Search for the cell housing the specified text and yield its [x, y] center coordinate. 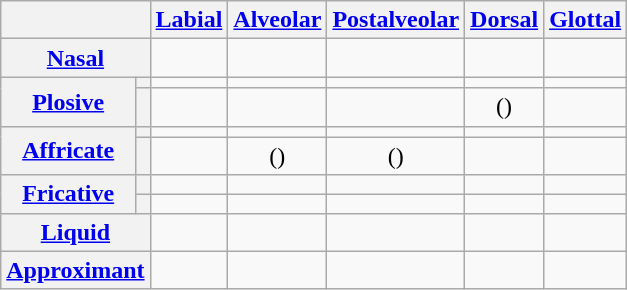
Nasal [76, 58]
Approximant [76, 270]
Dorsal [504, 20]
Liquid [76, 232]
Labial [189, 20]
Glottal [586, 20]
Alveolar [278, 20]
Affricate [68, 150]
Plosive [68, 102]
Fricative [68, 194]
Postalveolar [396, 20]
